Provide the [x, y] coordinate of the cell's center where the given text is located.  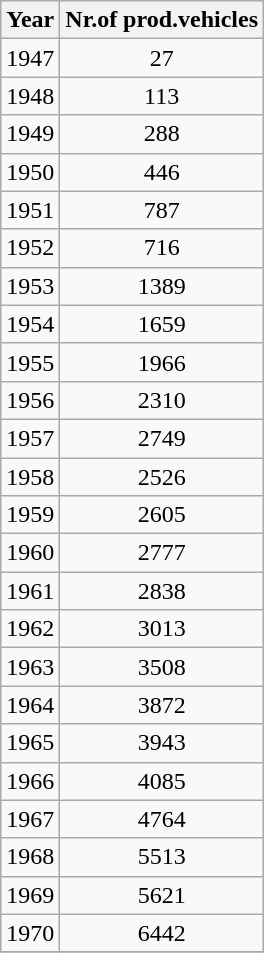
113 [162, 96]
1952 [30, 248]
1965 [30, 743]
2777 [162, 553]
1964 [30, 705]
1959 [30, 515]
1968 [30, 857]
3943 [162, 743]
787 [162, 210]
1950 [30, 172]
2838 [162, 591]
1960 [30, 553]
3872 [162, 705]
1951 [30, 210]
4764 [162, 819]
1949 [30, 134]
3013 [162, 629]
1967 [30, 819]
1969 [30, 895]
1953 [30, 286]
716 [162, 248]
2749 [162, 438]
446 [162, 172]
1958 [30, 477]
Year [30, 20]
2605 [162, 515]
5621 [162, 895]
4085 [162, 781]
Nr.of prod.vehicles [162, 20]
1947 [30, 58]
1954 [30, 324]
6442 [162, 933]
1962 [30, 629]
288 [162, 134]
1963 [30, 667]
1955 [30, 362]
27 [162, 58]
1948 [30, 96]
1389 [162, 286]
1659 [162, 324]
2310 [162, 400]
5513 [162, 857]
1956 [30, 400]
2526 [162, 477]
1961 [30, 591]
3508 [162, 667]
1957 [30, 438]
1970 [30, 933]
